Search for the cell housing the specified text and yield its (x, y) center coordinate. 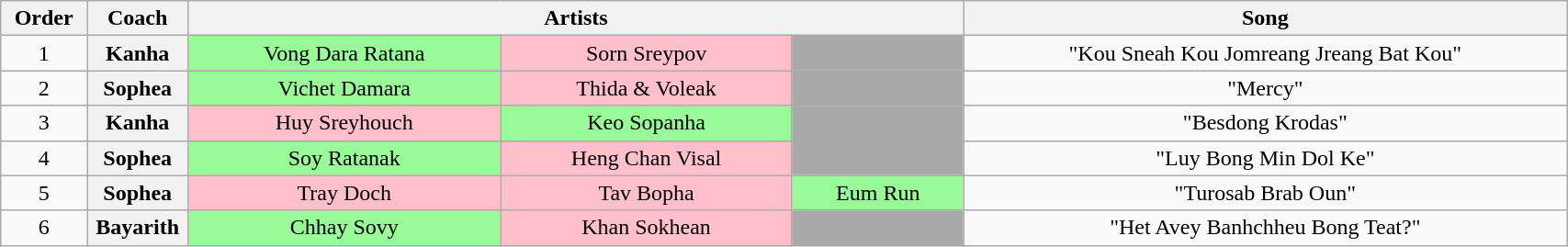
"Luy Bong Min Dol Ke" (1266, 158)
Huy Sreyhouch (344, 123)
"Het Avey Banhchheu Bong Teat?" (1266, 228)
"Mercy" (1266, 88)
Keo Sopanha (647, 123)
Eum Run (878, 193)
1 (44, 53)
"Turosab Brab Oun" (1266, 193)
"Besdong Krodas" (1266, 123)
Chhay Sovy (344, 228)
4 (44, 158)
Order (44, 18)
Thida & Voleak (647, 88)
Heng Chan Visal (647, 158)
3 (44, 123)
Khan Sokhean (647, 228)
Bayarith (138, 228)
Tray Doch (344, 193)
Song (1266, 18)
2 (44, 88)
Tav Bopha (647, 193)
Sorn Sreypov (647, 53)
Coach (138, 18)
5 (44, 193)
Soy Ratanak (344, 158)
Vong Dara Ratana (344, 53)
"Kou Sneah Kou Jomreang Jreang Bat Kou" (1266, 53)
Vichet Damara (344, 88)
6 (44, 228)
Artists (576, 18)
